Capture the cell that displays the provided text and extract its (X, Y) central coordinate. 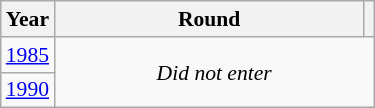
1985 (28, 55)
Did not enter (214, 72)
Round (209, 19)
1990 (28, 90)
Year (28, 19)
